Extract the [x, y] coordinate from the center of the cell holding the provided text.  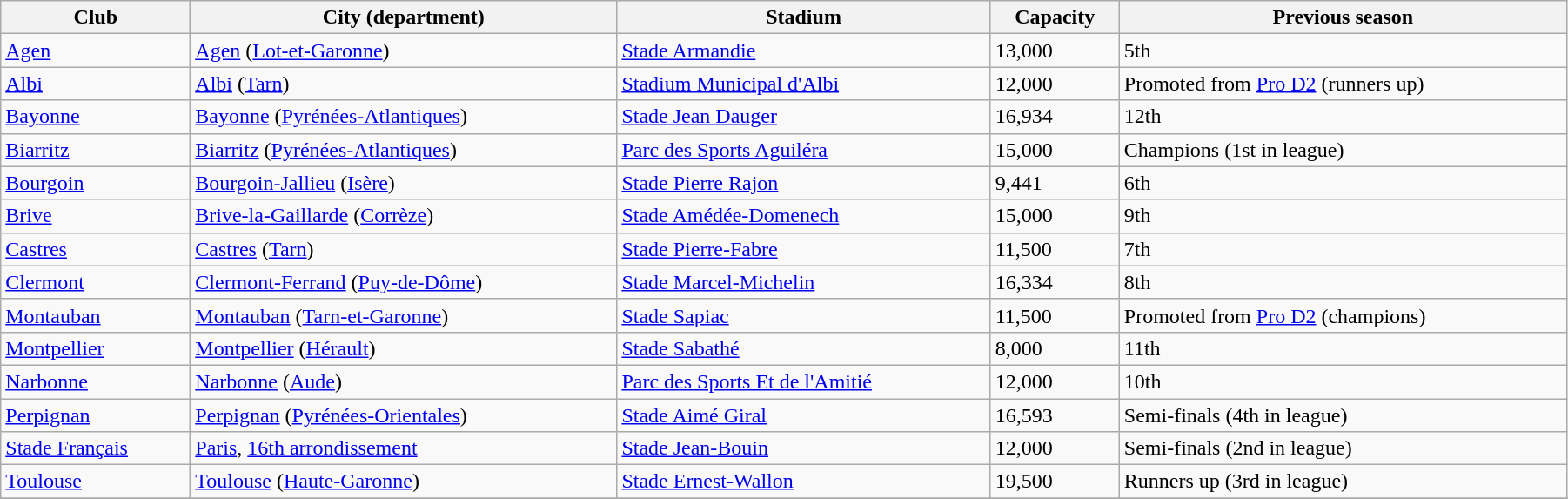
Club [96, 17]
13,000 [1055, 51]
Bayonne [96, 117]
Perpignan (Pyrénées-Orientales) [404, 415]
Montpellier [96, 348]
8th [1343, 282]
19,500 [1055, 482]
Runners up (3rd in league) [1343, 482]
Narbonne (Aude) [404, 381]
5th [1343, 51]
Perpignan [96, 415]
Montpellier (Hérault) [404, 348]
Agen [96, 51]
Biarritz (Pyrénées-Atlantiques) [404, 150]
Stade Français [96, 448]
Bayonne (Pyrénées-Atlantiques) [404, 117]
Bourgoin [96, 183]
Promoted from Pro D2 (runners up) [1343, 84]
7th [1343, 249]
Brive-la-Gaillarde (Corrèze) [404, 216]
Toulouse (Haute-Garonne) [404, 482]
Capacity [1055, 17]
16,334 [1055, 282]
6th [1343, 183]
Biarritz [96, 150]
Parc des Sports Et de l'Amitié [804, 381]
Albi [96, 84]
Montauban (Tarn-et-Garonne) [404, 315]
Montauban [96, 315]
12th [1343, 117]
Parc des Sports Aguiléra [804, 150]
Brive [96, 216]
Stade Armandie [804, 51]
Semi-finals (4th in league) [1343, 415]
Stade Pierre Rajon [804, 183]
City (department) [404, 17]
Agen (Lot-et-Garonne) [404, 51]
Stade Amédée-Domenech [804, 216]
Castres (Tarn) [404, 249]
10th [1343, 381]
Narbonne [96, 381]
8,000 [1055, 348]
Promoted from Pro D2 (champions) [1343, 315]
9,441 [1055, 183]
Stade Ernest-Wallon [804, 482]
Clermont [96, 282]
11th [1343, 348]
Stadium [804, 17]
Stade Jean Dauger [804, 117]
Previous season [1343, 17]
Stade Sabathé [804, 348]
Bourgoin-Jallieu (Isère) [404, 183]
Stade Sapiac [804, 315]
16,934 [1055, 117]
Castres [96, 249]
Paris, 16th arrondissement [404, 448]
Stade Aimé Giral [804, 415]
16,593 [1055, 415]
Stade Marcel-Michelin [804, 282]
9th [1343, 216]
Semi-finals (2nd in league) [1343, 448]
Stade Pierre-Fabre [804, 249]
Stadium Municipal d'Albi [804, 84]
Champions (1st in league) [1343, 150]
Toulouse [96, 482]
Albi (Tarn) [404, 84]
Clermont-Ferrand (Puy-de-Dôme) [404, 282]
Stade Jean-Bouin [804, 448]
